Extract the (X, Y) coordinate from the center of the cell holding the provided text.  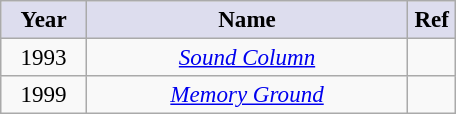
1999 (44, 95)
Sound Column (246, 57)
Memory Ground (246, 95)
Ref (432, 20)
Year (44, 20)
1993 (44, 57)
Name (246, 20)
